Return (x, y) of the center of cell containing provided text 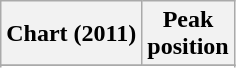
Chart (2011) (72, 34)
Peakposition (188, 34)
